Detect which cell encompasses the target text, then output its [x, y] center coordinate. 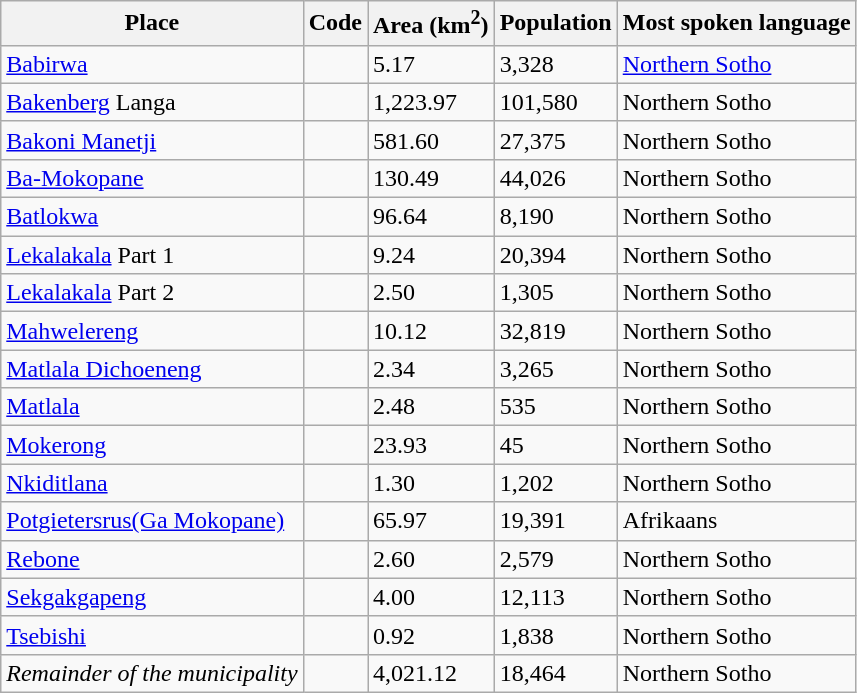
1,202 [556, 483]
101,580 [556, 102]
Most spoken language [736, 24]
2.48 [432, 407]
96.64 [432, 217]
Place [152, 24]
1,223.97 [432, 102]
535 [556, 407]
Tsebishi [152, 635]
18,464 [556, 673]
9.24 [432, 255]
Remainder of the municipality [152, 673]
8,190 [556, 217]
Bakenberg Langa [152, 102]
Lekalakala Part 1 [152, 255]
581.60 [432, 140]
4.00 [432, 597]
Afrikaans [736, 521]
Ba-Mokopane [152, 178]
2.60 [432, 559]
5.17 [432, 64]
4,021.12 [432, 673]
45 [556, 445]
3,328 [556, 64]
Matlala [152, 407]
1,305 [556, 293]
3,265 [556, 369]
65.97 [432, 521]
Sekgakgapeng [152, 597]
10.12 [432, 331]
1,838 [556, 635]
Mokerong [152, 445]
20,394 [556, 255]
Bakoni Manetji [152, 140]
Batlokwa [152, 217]
Mahwelereng [152, 331]
Matlala Dichoeneng [152, 369]
Population [556, 24]
Code [335, 24]
130.49 [432, 178]
Nkiditlana [152, 483]
2,579 [556, 559]
Lekalakala Part 2 [152, 293]
Rebone [152, 559]
2.34 [432, 369]
19,391 [556, 521]
23.93 [432, 445]
27,375 [556, 140]
Area (km2) [432, 24]
Babirwa [152, 64]
0.92 [432, 635]
44,026 [556, 178]
Potgietersrus(Ga Mokopane) [152, 521]
12,113 [556, 597]
1.30 [432, 483]
32,819 [556, 331]
2.50 [432, 293]
